Search for the cell housing the specified text and yield its (X, Y) center coordinate. 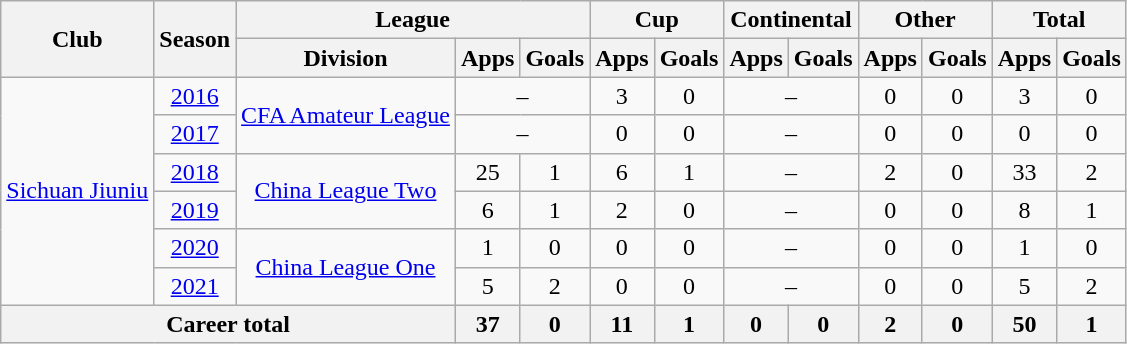
Cup (657, 20)
Total (1059, 20)
25 (487, 172)
8 (1024, 210)
11 (622, 324)
CFA Amateur League (346, 115)
Continental (791, 20)
Sichuan Jiuniu (78, 191)
League (413, 20)
2019 (195, 210)
China League Two (346, 191)
China League One (346, 267)
Division (346, 58)
2016 (195, 96)
Club (78, 39)
Season (195, 39)
37 (487, 324)
Other (925, 20)
2021 (195, 286)
50 (1024, 324)
33 (1024, 172)
2017 (195, 134)
2018 (195, 172)
Career total (228, 324)
2020 (195, 248)
